Scan for the cell matching the given text and deliver its (X, Y) coordinate at center. 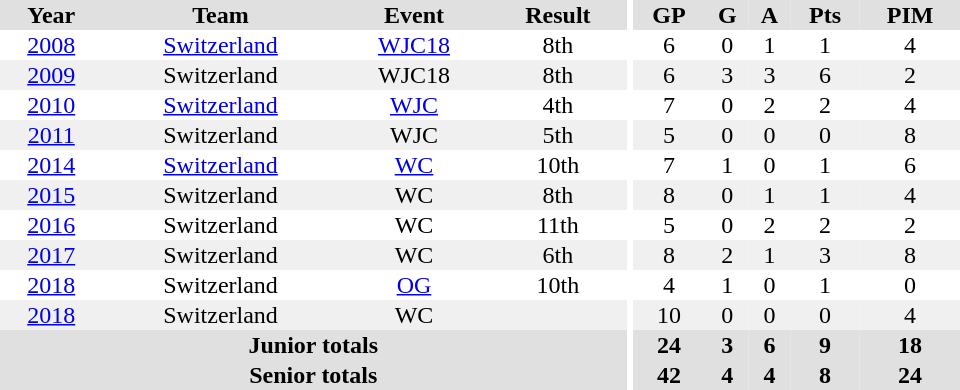
2010 (51, 105)
18 (910, 345)
2011 (51, 135)
Result (558, 15)
2016 (51, 225)
Senior totals (314, 375)
2014 (51, 165)
10 (670, 315)
Team (220, 15)
OG (414, 285)
Junior totals (314, 345)
9 (825, 345)
PIM (910, 15)
2015 (51, 195)
2008 (51, 45)
A (770, 15)
GP (670, 15)
Year (51, 15)
G (728, 15)
11th (558, 225)
42 (670, 375)
6th (558, 255)
4th (558, 105)
2009 (51, 75)
Pts (825, 15)
Event (414, 15)
5th (558, 135)
2017 (51, 255)
